Identify which cell holds the provided text, then report its [x, y] central coordinate. 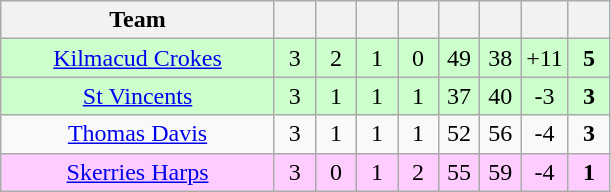
Kilmacud Crokes [138, 58]
56 [500, 134]
Skerries Harps [138, 172]
40 [500, 96]
-3 [545, 96]
38 [500, 58]
Team [138, 20]
St Vincents [138, 96]
59 [500, 172]
+11 [545, 58]
55 [460, 172]
37 [460, 96]
Thomas Davis [138, 134]
52 [460, 134]
5 [588, 58]
49 [460, 58]
